Find where the given text appears and provide that cell's center as (x, y) coordinate. 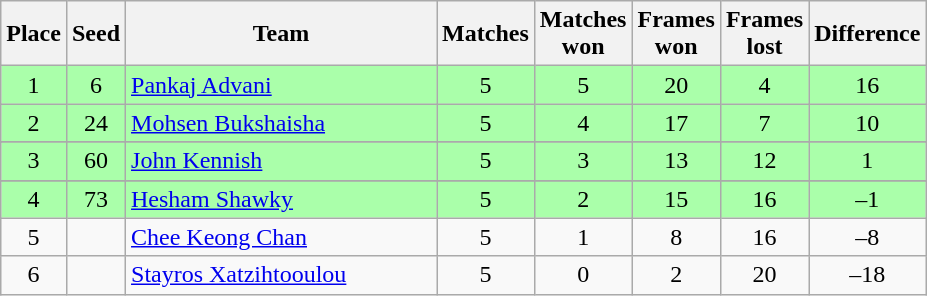
Seed (96, 34)
Team (282, 34)
Frames won (676, 34)
Stayros Xatzihtooulou (282, 275)
Hesham Shawky (282, 199)
73 (96, 199)
Matches (486, 34)
24 (96, 123)
Matches won (583, 34)
17 (676, 123)
0 (583, 275)
60 (96, 161)
Chee Keong Chan (282, 237)
–18 (868, 275)
John Kennish (282, 161)
–1 (868, 199)
12 (764, 161)
Place (34, 34)
Mohsen Bukshaisha (282, 123)
Difference (868, 34)
–8 (868, 237)
15 (676, 199)
7 (764, 123)
8 (676, 237)
Frames lost (764, 34)
10 (868, 123)
13 (676, 161)
Pankaj Advani (282, 85)
